Detect which cell encompasses the target text, then output its (x, y) center coordinate. 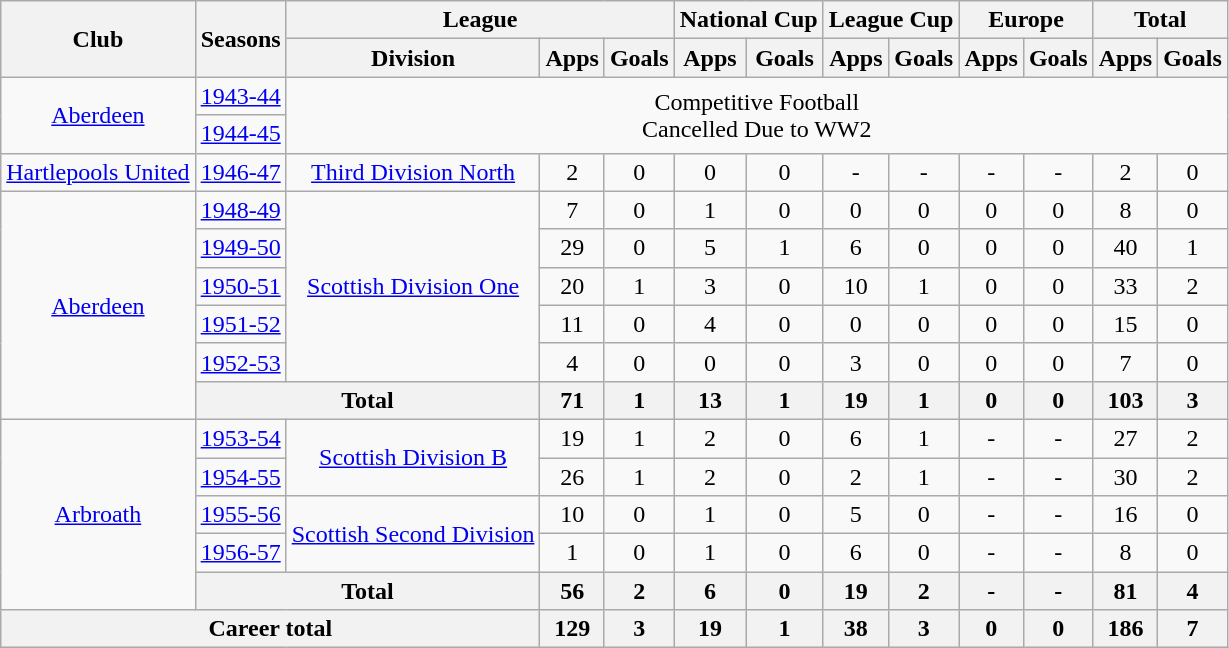
1952-53 (240, 362)
15 (1125, 324)
103 (1125, 400)
Scottish Division One (413, 286)
81 (1125, 591)
129 (572, 629)
1948-49 (240, 210)
Scottish Second Division (413, 534)
186 (1125, 629)
League (480, 20)
Division (413, 58)
1951-52 (240, 324)
38 (856, 629)
National Cup (748, 20)
1954-55 (240, 477)
League Cup (891, 20)
Competitive FootballCancelled Due to WW2 (756, 115)
40 (1125, 248)
1944-45 (240, 134)
29 (572, 248)
1949-50 (240, 248)
Hartlepools United (98, 172)
11 (572, 324)
71 (572, 400)
33 (1125, 286)
Scottish Division B (413, 457)
16 (1125, 515)
13 (710, 400)
Arbroath (98, 514)
56 (572, 591)
20 (572, 286)
1946-47 (240, 172)
Third Division North (413, 172)
30 (1125, 477)
27 (1125, 438)
1955-56 (240, 515)
Europe (1026, 20)
1943-44 (240, 96)
1956-57 (240, 553)
1953-54 (240, 438)
Career total (270, 629)
26 (572, 477)
Club (98, 39)
1950-51 (240, 286)
Seasons (240, 39)
